For the text-containing cell, return its midpoint in [x, y] coordinate format. 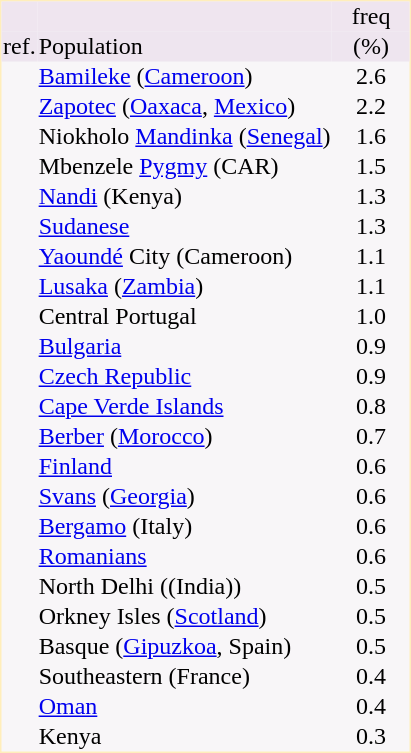
Cape Verde Islands [184, 407]
Nandi (Kenya) [184, 197]
Sudanese [184, 227]
Bulgaria [184, 347]
Population [184, 47]
freq [371, 17]
Basque (Gipuzkoa, Spain) [184, 647]
Central Portugal [184, 317]
0.3 [371, 737]
Zapotec (Oaxaca, Mexico) [184, 107]
Romanians [184, 557]
Yaoundé City (Cameroon) [184, 257]
2.6 [371, 77]
0.8 [371, 407]
1.5 [371, 167]
Bergamo (Italy) [184, 527]
North Delhi ((India)) [184, 587]
2.2 [371, 107]
Lusaka (Zambia) [184, 287]
Mbenzele Pygmy (CAR) [184, 167]
Niokholo Mandinka (Senegal) [184, 137]
Southeastern (France) [184, 677]
Oman [184, 707]
Svans (Georgia) [184, 497]
0.7 [371, 437]
(%) [371, 47]
Berber (Morocco) [184, 437]
Kenya [184, 737]
Orkney Isles (Scotland) [184, 617]
ref. [20, 47]
Bamileke (Cameroon) [184, 77]
Finland [184, 467]
1.6 [371, 137]
Czech Republic [184, 377]
1.0 [371, 317]
